Search for the cell housing the specified text and yield its [X, Y] center coordinate. 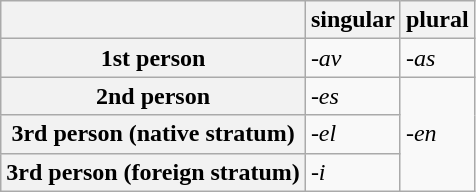
-i [352, 172]
3rd person (native stratum) [154, 134]
-as [437, 58]
singular [352, 20]
-en [437, 134]
3rd person (foreign stratum) [154, 172]
plural [437, 20]
1st person [154, 58]
-el [352, 134]
-av [352, 58]
2nd person [154, 96]
-es [352, 96]
